Return the (x, y) coordinate for the center point of the cell that contains the specified text.  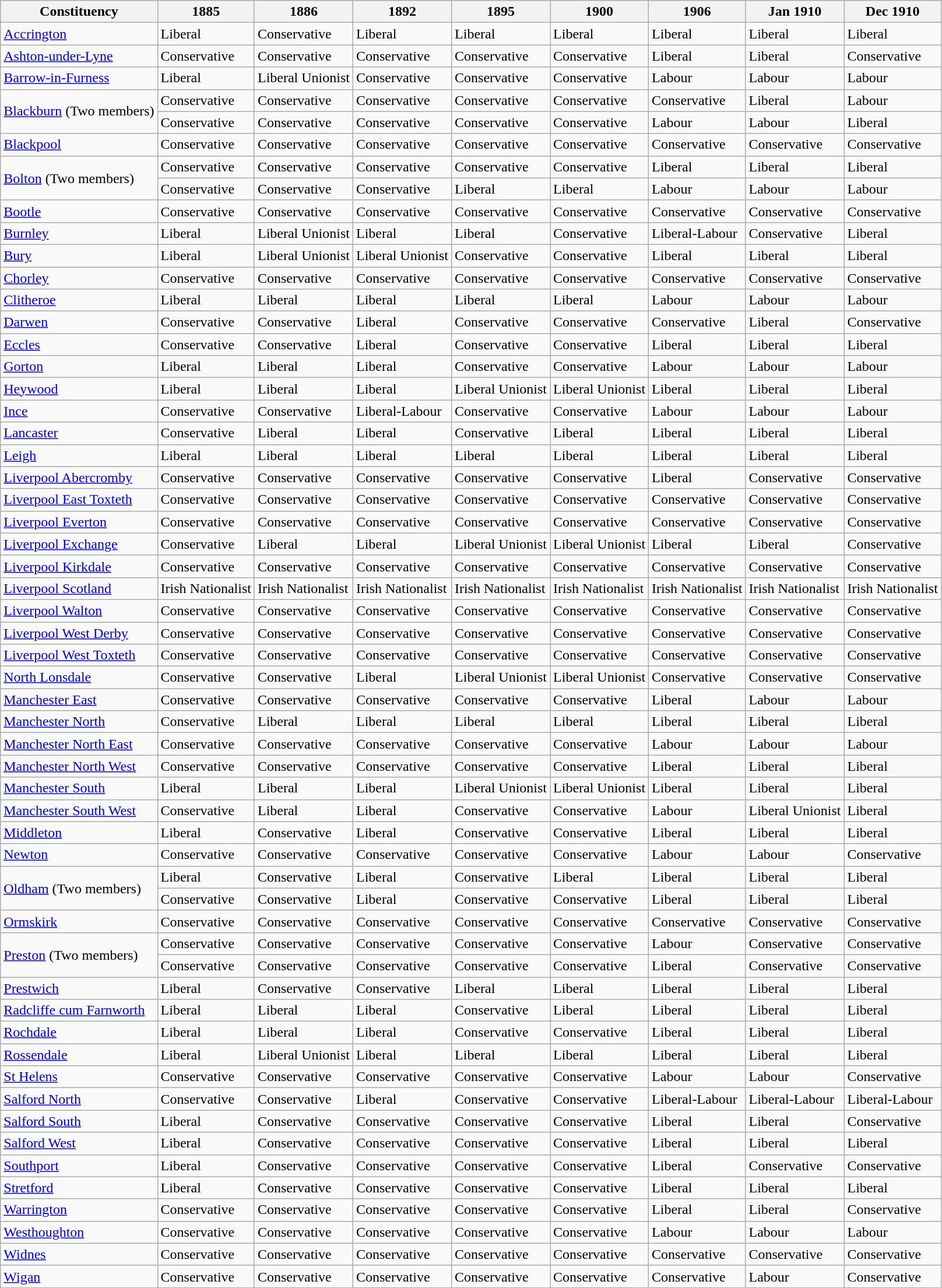
1886 (303, 12)
Salford South (79, 1121)
Clitheroe (79, 300)
Bootle (79, 211)
Manchester East (79, 700)
Stretford (79, 1188)
Ince (79, 411)
1895 (501, 12)
Wigan (79, 1276)
1906 (697, 12)
Ormskirk (79, 921)
Manchester South (79, 788)
Liverpool Scotland (79, 588)
Manchester North West (79, 766)
Barrow-in-Furness (79, 78)
Jan 1910 (795, 12)
Heywood (79, 389)
Gorton (79, 367)
Liverpool Abercromby (79, 478)
Eccles (79, 345)
Middleton (79, 833)
Darwen (79, 322)
Chorley (79, 278)
Bolton (Two members) (79, 178)
Rossendale (79, 1055)
Lancaster (79, 433)
Liverpool Everton (79, 522)
Warrington (79, 1210)
Liverpool Exchange (79, 544)
Salford West (79, 1143)
Manchester North East (79, 744)
Ashton-under-Lyne (79, 56)
Salford North (79, 1099)
Liverpool Kirkdale (79, 566)
Accrington (79, 34)
North Lonsdale (79, 678)
Liverpool East Toxteth (79, 500)
Burnley (79, 233)
Liverpool Walton (79, 610)
Oldham (Two members) (79, 888)
1892 (402, 12)
Newton (79, 855)
1900 (599, 12)
Constituency (79, 12)
Liverpool West Derby (79, 633)
Prestwich (79, 988)
Liverpool West Toxteth (79, 655)
Leigh (79, 455)
Blackpool (79, 145)
Bury (79, 255)
Southport (79, 1166)
Blackburn (Two members) (79, 111)
Westhoughton (79, 1232)
Manchester South West (79, 810)
St Helens (79, 1077)
Manchester North (79, 722)
Widnes (79, 1254)
Radcliffe cum Farnworth (79, 1010)
Preston (Two members) (79, 954)
1885 (206, 12)
Rochdale (79, 1033)
Dec 1910 (892, 12)
